Pinpoint the cell where the given text exists, returning its [x, y] midpoint coordinate. 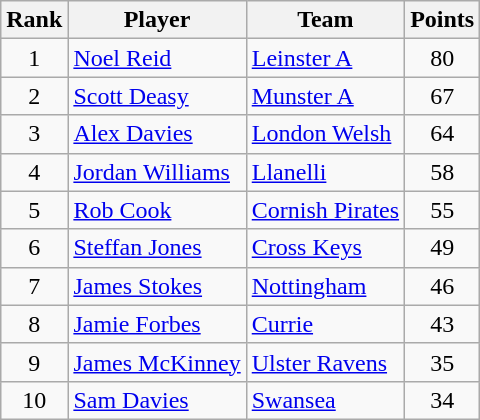
Munster A [325, 96]
Sam Davies [157, 400]
67 [442, 96]
Team [325, 20]
James Stokes [157, 286]
Cornish Pirates [325, 210]
7 [34, 286]
35 [442, 362]
6 [34, 248]
5 [34, 210]
Rob Cook [157, 210]
Swansea [325, 400]
Nottingham [325, 286]
Cross Keys [325, 248]
Jordan Williams [157, 172]
Points [442, 20]
Ulster Ravens [325, 362]
64 [442, 134]
Leinster A [325, 58]
Player [157, 20]
2 [34, 96]
3 [34, 134]
46 [442, 286]
London Welsh [325, 134]
Rank [34, 20]
10 [34, 400]
43 [442, 324]
Noel Reid [157, 58]
Alex Davies [157, 134]
Scott Deasy [157, 96]
4 [34, 172]
49 [442, 248]
58 [442, 172]
Steffan Jones [157, 248]
80 [442, 58]
55 [442, 210]
9 [34, 362]
Llanelli [325, 172]
34 [442, 400]
8 [34, 324]
Currie [325, 324]
1 [34, 58]
James McKinney [157, 362]
Jamie Forbes [157, 324]
